Find where the given text appears and provide that cell's center as [x, y] coordinate. 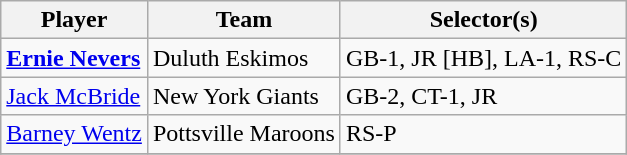
Selector(s) [483, 20]
Team [244, 20]
GB-2, CT-1, JR [483, 96]
Duluth Eskimos [244, 58]
Player [74, 20]
Barney Wentz [74, 134]
RS-P [483, 134]
New York Giants [244, 96]
GB-1, JR [HB], LA-1, RS-C [483, 58]
Ernie Nevers [74, 58]
Jack McBride [74, 96]
Pottsville Maroons [244, 134]
